For the text-containing cell, return its midpoint in [X, Y] coordinate format. 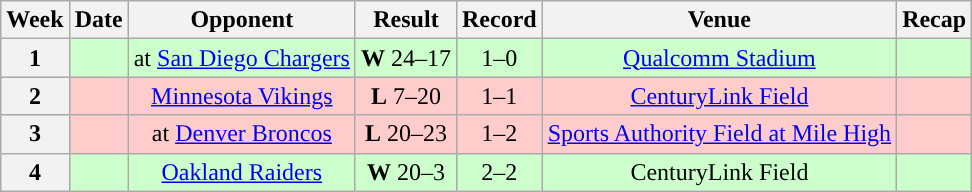
Recap [934, 20]
Sports Authority Field at Mile High [719, 134]
at Denver Broncos [242, 134]
Result [406, 20]
1 [35, 58]
L 7–20 [406, 96]
at San Diego Chargers [242, 58]
W 20–3 [406, 172]
W 24–17 [406, 58]
3 [35, 134]
Week [35, 20]
2 [35, 96]
L 20–23 [406, 134]
Date [98, 20]
Opponent [242, 20]
Qualcomm Stadium [719, 58]
1–2 [499, 134]
Oakland Raiders [242, 172]
1–1 [499, 96]
Venue [719, 20]
2–2 [499, 172]
Minnesota Vikings [242, 96]
1–0 [499, 58]
Record [499, 20]
4 [35, 172]
